Detect which cell encompasses the target text, then output its (X, Y) center coordinate. 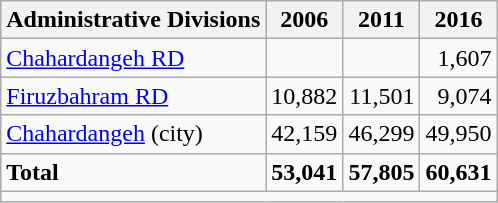
9,074 (458, 96)
10,882 (304, 96)
2016 (458, 20)
49,950 (458, 134)
Chahardangeh RD (134, 58)
46,299 (382, 134)
Chahardangeh (city) (134, 134)
11,501 (382, 96)
2006 (304, 20)
42,159 (304, 134)
53,041 (304, 172)
Total (134, 172)
60,631 (458, 172)
57,805 (382, 172)
Firuzbahram RD (134, 96)
1,607 (458, 58)
Administrative Divisions (134, 20)
2011 (382, 20)
